Provide the [x, y] coordinate of the cell's center where the given text is located.  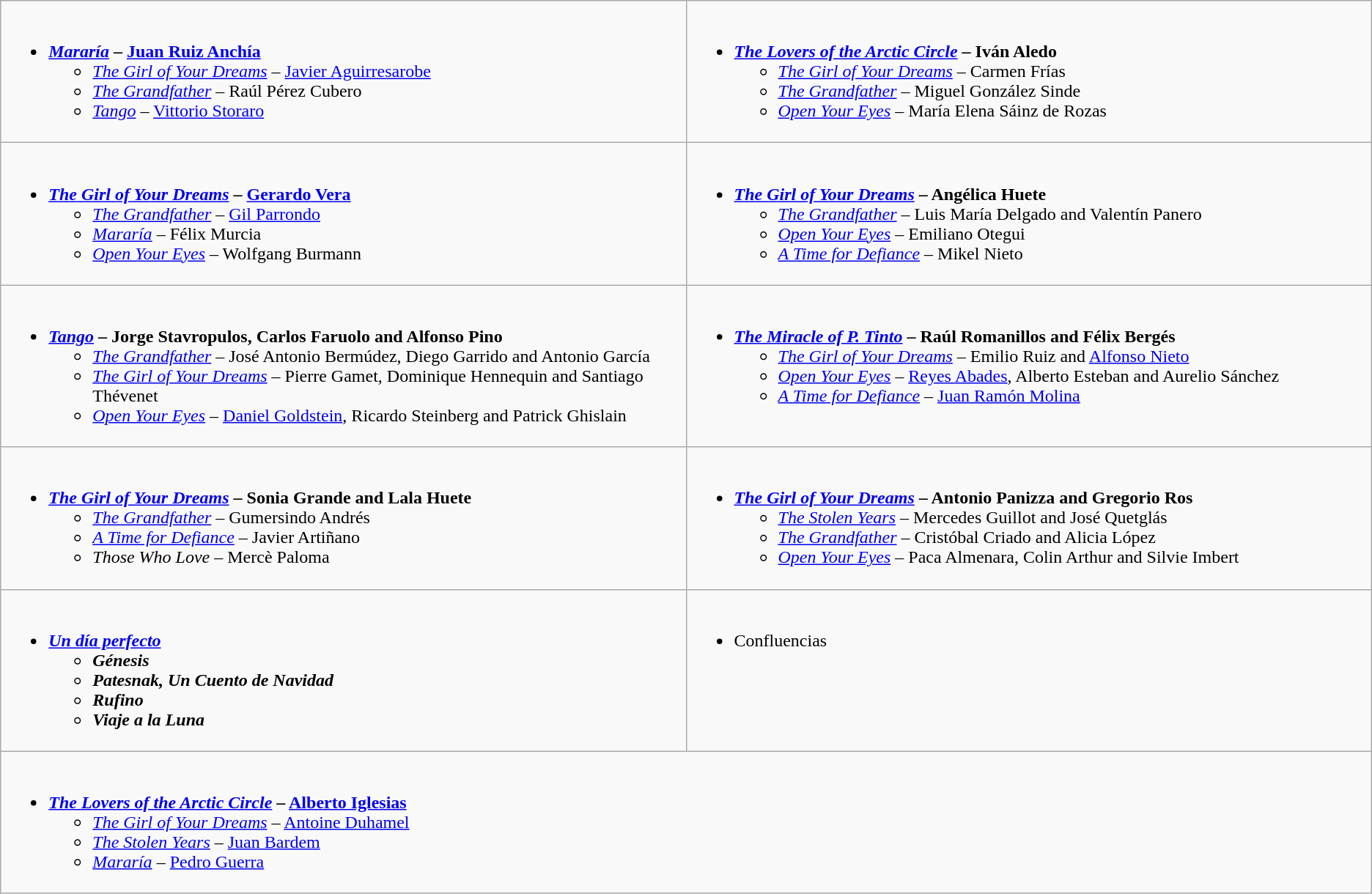
Mararía – Juan Ruiz AnchíaThe Girl of Your Dreams – Javier AguirresarobeThe Grandfather – Raúl Pérez CuberoTango – Vittorio Storaro [343, 72]
Un día perfectoGénesisPatesnak, Un Cuento de NavidadRufinoViaje a la Luna [343, 670]
The Girl of Your Dreams – Gerardo VeraThe Grandfather – Gil ParrondoMararía – Félix MurciaOpen Your Eyes – Wolfgang Burmann [343, 214]
The Lovers of the Arctic Circle – Alberto IglesiasThe Girl of Your Dreams – Antoine DuhamelThe Stolen Years – Juan BardemMararía – Pedro Guerra [686, 822]
Confluencias [1029, 670]
